Capture the cell that displays the provided text and extract its (X, Y) central coordinate. 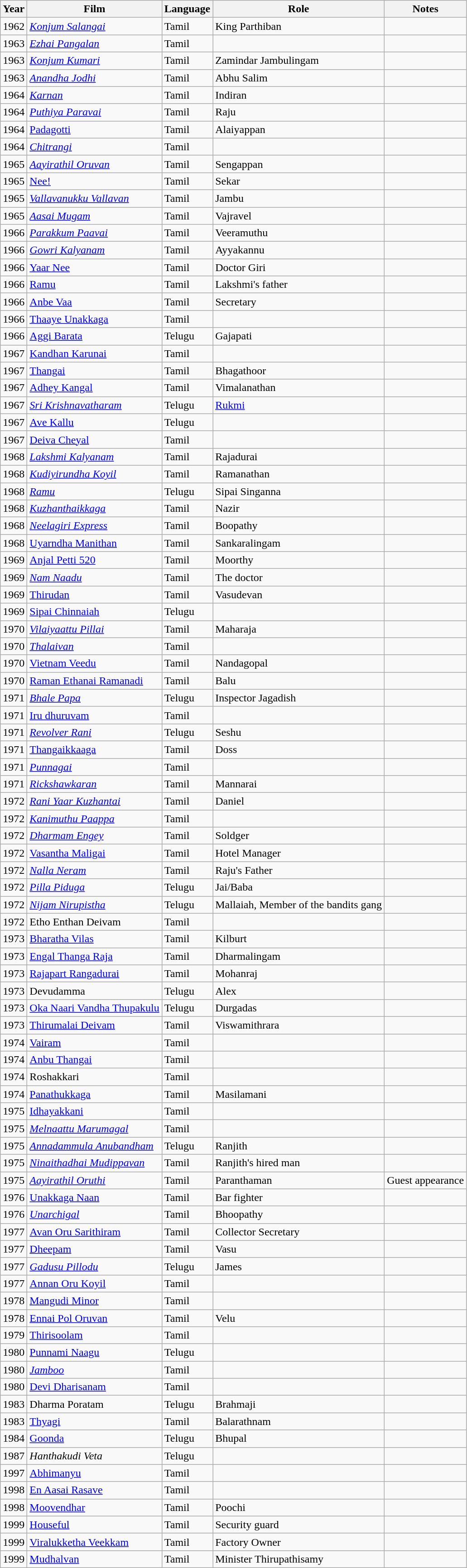
Konjum Kumari (94, 61)
Melnaattu Marumagal (94, 1129)
Balarathnam (299, 1421)
Roshakkari (94, 1077)
Ezhai Pangalan (94, 43)
Konjum Salangai (94, 26)
Bhagathoor (299, 371)
Veeramuthu (299, 233)
Hotel Manager (299, 853)
Raman Ethanai Ramanadi (94, 681)
Vasudevan (299, 595)
Vimalanathan (299, 388)
Mallaiah, Member of the bandits gang (299, 905)
Ayyakannu (299, 250)
Thaaye Unakkaga (94, 319)
Engal Thanga Raja (94, 956)
Rickshawkaran (94, 784)
Etho Enthan Deivam (94, 922)
Doctor Giri (299, 267)
1987 (14, 1456)
Poochi (299, 1507)
Dharmalingam (299, 956)
Ninaithadhai Mudippavan (94, 1163)
Kandhan Karunai (94, 353)
Karnan (94, 95)
Thangai (94, 371)
Bar fighter (299, 1197)
Inspector Jagadish (299, 698)
Factory Owner (299, 1542)
Guest appearance (426, 1180)
Devi Dharisanam (94, 1387)
Oka Naari Vandha Thupakulu (94, 1008)
Parakkum Paavai (94, 233)
Raju (299, 112)
Velu (299, 1318)
Maharaja (299, 629)
Sipai Singanna (299, 491)
Hanthakudi Veta (94, 1456)
Lakshmi Kalyanam (94, 457)
Doss (299, 749)
Adhey Kangal (94, 388)
Brahmaji (299, 1404)
Aasai Mugam (94, 216)
Sengappan (299, 164)
Vallavanukku Vallavan (94, 198)
King Parthiban (299, 26)
Punnagai (94, 767)
Goonda (94, 1439)
Avan Oru Sarithiram (94, 1232)
Rukmi (299, 405)
Moovendhar (94, 1507)
Punnami Naagu (94, 1353)
Bhoopathy (299, 1215)
Aayirathil Oruthi (94, 1180)
Security guard (299, 1525)
Puthiya Paravai (94, 112)
Notes (426, 9)
Mannarai (299, 784)
Sri Krishnavatharam (94, 405)
Sekar (299, 181)
Iru dhuruvam (94, 715)
Year (14, 9)
Unakkaga Naan (94, 1197)
Pilla Piduga (94, 887)
Nee! (94, 181)
Masilamani (299, 1094)
Aayirathil Oruvan (94, 164)
Uyarndha Manithan (94, 543)
Nandagopal (299, 663)
Rajapart Rangadurai (94, 973)
Anbu Thangai (94, 1060)
Soldger (299, 836)
Vairam (94, 1042)
Sankaralingam (299, 543)
Kilburt (299, 939)
1979 (14, 1335)
Mohanraj (299, 973)
Role (299, 9)
Yaar Nee (94, 267)
Bharatha Vilas (94, 939)
Chitrangi (94, 147)
Daniel (299, 801)
Bhupal (299, 1439)
Balu (299, 681)
Zamindar Jambulingam (299, 61)
Aggi Barata (94, 336)
Rajadurai (299, 457)
Alex (299, 991)
Jai/Baba (299, 887)
Deiva Cheyal (94, 439)
Padagotti (94, 129)
Dharma Poratam (94, 1404)
Thyagi (94, 1421)
Idhayakkani (94, 1111)
Seshu (299, 732)
Vilaiyaattu Pillai (94, 629)
Collector Secretary (299, 1232)
Gajapati (299, 336)
Houseful (94, 1525)
Vietnam Veedu (94, 663)
Kanimuthu Paappa (94, 819)
Raju's Father (299, 870)
Panathukkaga (94, 1094)
Jambu (299, 198)
Vasu (299, 1249)
Kudiyirundha Koyil (94, 474)
Nazir (299, 509)
Film (94, 9)
Thirisoolam (94, 1335)
Anbe Vaa (94, 302)
Revolver Rani (94, 732)
Nam Naadu (94, 577)
Indiran (299, 95)
Ave Kallu (94, 422)
Abhimanyu (94, 1473)
Lakshmi's father (299, 285)
Thirumalai Deivam (94, 1025)
Anjal Petti 520 (94, 560)
Thirudan (94, 595)
1997 (14, 1473)
Minister Thirupathisamy (299, 1559)
En Aasai Rasave (94, 1490)
Dheepam (94, 1249)
Nijam Nirupistha (94, 905)
1984 (14, 1439)
Neelagiri Express (94, 526)
The doctor (299, 577)
Gadusu Pillodu (94, 1266)
Vasantha Maligai (94, 853)
Anandha Jodhi (94, 78)
Annan Oru Koyil (94, 1283)
Ennai Pol Oruvan (94, 1318)
Vajravel (299, 216)
Durgadas (299, 1008)
Viswamithrara (299, 1025)
Bhale Papa (94, 698)
Alaiyappan (299, 129)
Paranthaman (299, 1180)
Secretary (299, 302)
Nalla Neram (94, 870)
Thangaikkaaga (94, 749)
Sipai Chinnaiah (94, 612)
Ranjith (299, 1146)
Dharmam Engey (94, 836)
Boopathy (299, 526)
1962 (14, 26)
Abhu Salim (299, 78)
Devudamma (94, 991)
Ramanathan (299, 474)
Mangudi Minor (94, 1301)
James (299, 1266)
Mudhalvan (94, 1559)
Thalaivan (94, 646)
Rani Yaar Kuzhantai (94, 801)
Kuzhanthaikkaga (94, 509)
Gowri Kalyanam (94, 250)
Unarchigal (94, 1215)
Moorthy (299, 560)
Ranjith's hired man (299, 1163)
Annadammula Anubandham (94, 1146)
Language (187, 9)
Jamboo (94, 1370)
Viralukketha Veekkam (94, 1542)
